From the cell containing the given text, extract its center point as [X, Y] coordinate. 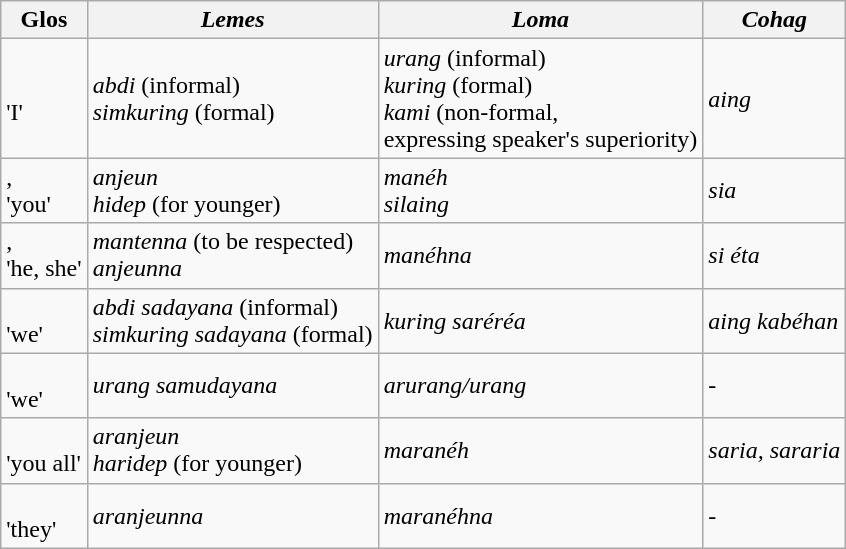
kuring saréréa [540, 320]
Lemes [232, 20]
Glos [44, 20]
maranéh [540, 450]
mantenna (to be respected)anjeunna [232, 256]
'they' [44, 516]
aranjeunna [232, 516]
, 'he, she' [44, 256]
si éta [774, 256]
'you all' [44, 450]
anjeunhidep (for younger) [232, 190]
, 'you' [44, 190]
saria, sararia [774, 450]
manéhsilaing [540, 190]
abdi (informal)simkuring (formal) [232, 98]
arurang/urang [540, 386]
aing [774, 98]
abdi sadayana (informal)simkuring sadayana (formal) [232, 320]
aranjeunharidep (for younger) [232, 450]
urang (informal)kuring (formal)kami (non-formal,expressing speaker's superiority) [540, 98]
Loma [540, 20]
urang samudayana [232, 386]
sia [774, 190]
Cohag [774, 20]
manéhna [540, 256]
maranéhna [540, 516]
aing kabéhan [774, 320]
'I' [44, 98]
